Locate the cell with the specified text and output its [x, y] center coordinate. 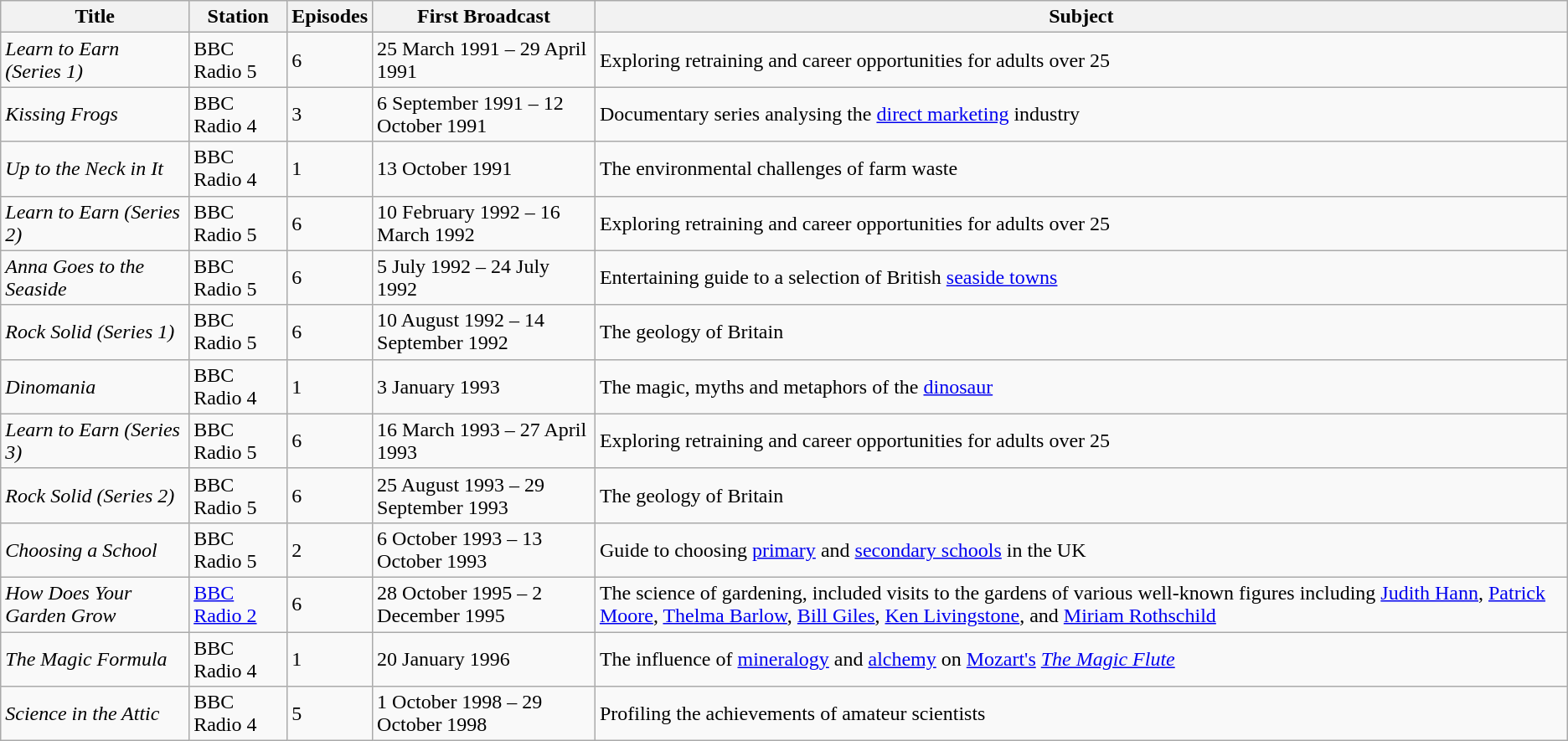
13 October 1991 [484, 169]
Kissing Frogs [95, 114]
The influence of mineralogy and alchemy on Mozart's The Magic Flute [1081, 658]
BBC Radio 2 [238, 605]
Choosing a School [95, 549]
Rock Solid (Series 2) [95, 496]
Learn to Earn(Series 1) [95, 60]
20 January 1996 [484, 658]
2 [330, 549]
Profiling the achievements of amateur scientists [1081, 713]
25 March 1991 – 29 April 1991 [484, 60]
Dinomania [95, 387]
Station [238, 17]
Episodes [330, 17]
25 August 1993 – 29 September 1993 [484, 496]
Title [95, 17]
10 February 1992 – 16 March 1992 [484, 223]
Learn to Earn (Series 2) [95, 223]
Entertaining guide to a selection of British seaside towns [1081, 278]
Science in the Attic [95, 713]
16 March 1993 – 27 April 1993 [484, 440]
Rock Solid (Series 1) [95, 332]
Anna Goes to the Seaside [95, 278]
6 September 1991 – 12 October 1991 [484, 114]
The Magic Formula [95, 658]
The magic, myths and metaphors of the dinosaur [1081, 387]
5 July 1992 – 24 July 1992 [484, 278]
Guide to choosing primary and secondary schools in the UK [1081, 549]
1 October 1998 – 29 October 1998 [484, 713]
3 January 1993 [484, 387]
Documentary series analysing the direct marketing industry [1081, 114]
3 [330, 114]
Up to the Neck in It [95, 169]
10 August 1992 – 14 September 1992 [484, 332]
How Does Your Garden Grow [95, 605]
Subject [1081, 17]
The environmental challenges of farm waste [1081, 169]
Learn to Earn (Series 3) [95, 440]
5 [330, 713]
First Broadcast [484, 17]
28 October 1995 – 2 December 1995 [484, 605]
6 October 1993 – 13 October 1993 [484, 549]
